Search for the cell housing the specified text and yield its (x, y) center coordinate. 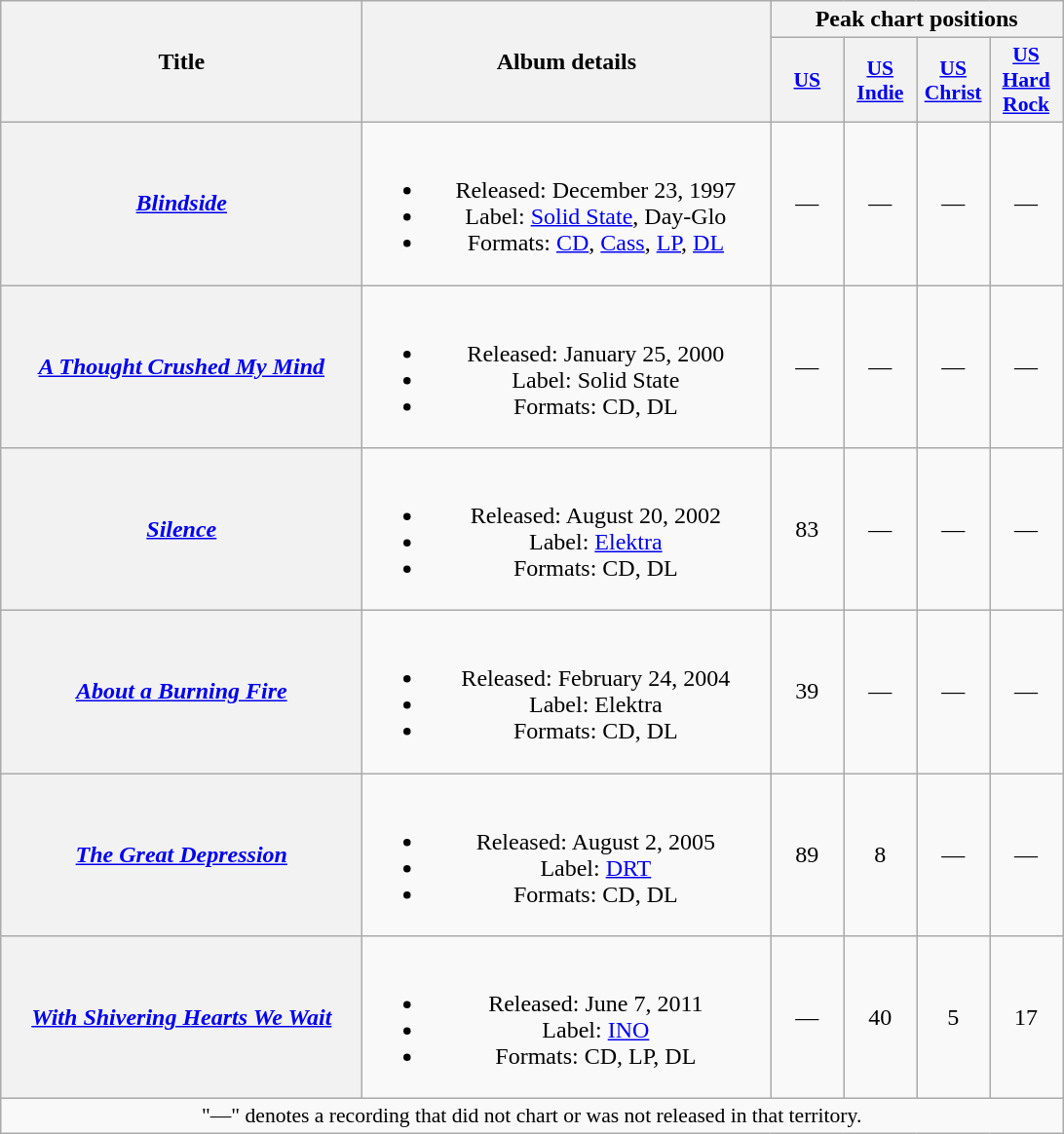
83 (807, 530)
Released: June 7, 2011Label: INOFormats: CD, LP, DL (567, 1017)
Released: December 23, 1997Label: Solid State, Day-GloFormats: CD, Cass, LP, DL (567, 203)
Silence (181, 530)
A Thought Crushed My Mind (181, 366)
US Hard Rock (1027, 80)
Released: January 25, 2000Label: Solid StateFormats: CD, DL (567, 366)
39 (807, 692)
US Indie (881, 80)
40 (881, 1017)
Blindside (181, 203)
"—" denotes a recording that did not chart or was not released in that territory. (532, 1116)
8 (881, 855)
With Shivering Hearts We Wait (181, 1017)
Released: August 2, 2005Label: DRTFormats: CD, DL (567, 855)
Title (181, 62)
17 (1027, 1017)
About a Burning Fire (181, 692)
5 (953, 1017)
Released: February 24, 2004Label: ElektraFormats: CD, DL (567, 692)
Peak chart positions (917, 19)
US Christ (953, 80)
Released: August 20, 2002Label: ElektraFormats: CD, DL (567, 530)
89 (807, 855)
The Great Depression (181, 855)
Album details (567, 62)
US (807, 80)
